Capture the cell that displays the provided text and extract its (x, y) central coordinate. 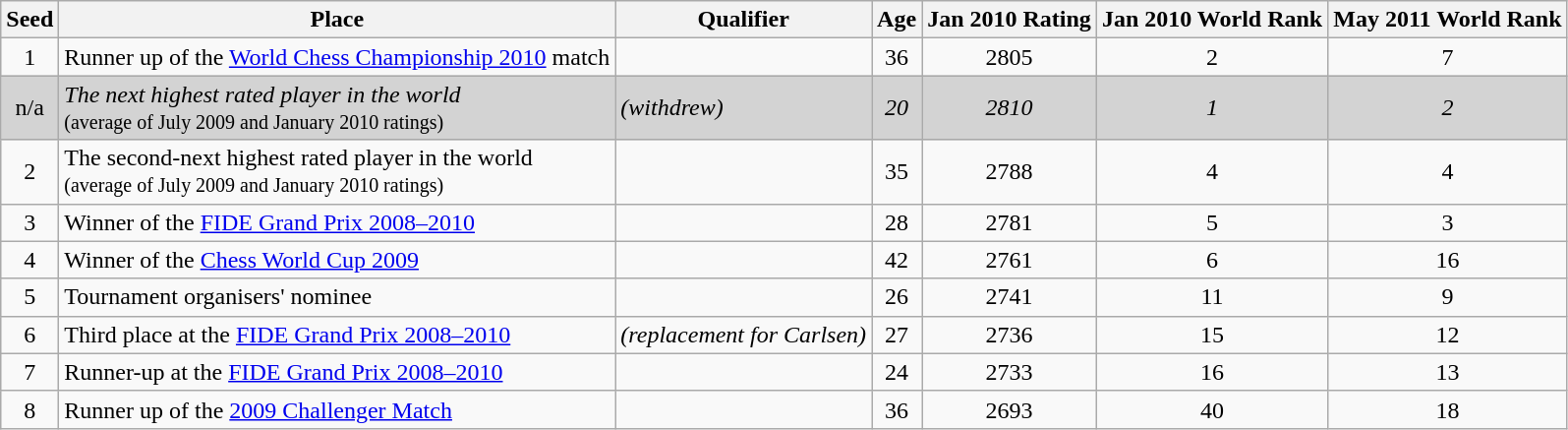
2693 (1010, 409)
2781 (1010, 222)
2736 (1010, 335)
Age (897, 20)
The next highest rated player in the world (average of July 2009 and January 2010 ratings) (337, 108)
40 (1211, 409)
35 (897, 171)
2810 (1010, 108)
2733 (1010, 372)
12 (1447, 335)
2788 (1010, 171)
May 2011 World Rank (1447, 20)
The second-next highest rated player in the world(average of July 2009 and January 2010 ratings) (337, 171)
27 (897, 335)
Place (337, 20)
26 (897, 297)
Tournament organisers' nominee (337, 297)
Winner of the Chess World Cup 2009 (337, 260)
Runner-up at the FIDE Grand Prix 2008–2010 (337, 372)
n/a (29, 108)
Third place at the FIDE Grand Prix 2008–2010 (337, 335)
Jan 2010 World Rank (1211, 20)
Winner of the FIDE Grand Prix 2008–2010 (337, 222)
Runner up of the World Chess Championship 2010 match (337, 57)
28 (897, 222)
13 (1447, 372)
18 (1447, 409)
Jan 2010 Rating (1010, 20)
9 (1447, 297)
Seed (29, 20)
20 (897, 108)
2805 (1010, 57)
24 (897, 372)
Qualifier (743, 20)
8 (29, 409)
(withdrew) (743, 108)
15 (1211, 335)
2761 (1010, 260)
Runner up of the 2009 Challenger Match (337, 409)
11 (1211, 297)
42 (897, 260)
(replacement for Carlsen) (743, 335)
2741 (1010, 297)
